Find where the given text appears and provide that cell's center as [X, Y] coordinate. 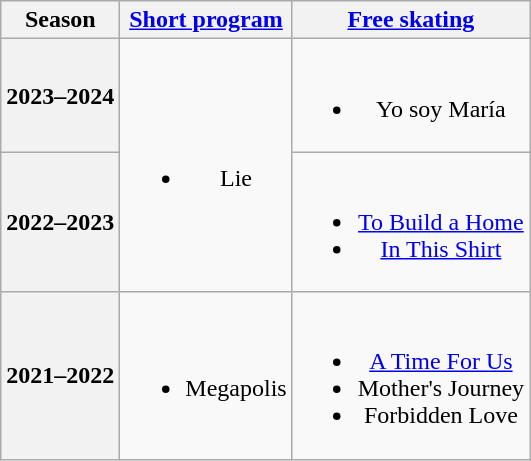
To Build a Home In This Shirt [410, 222]
2023–2024 [60, 96]
Season [60, 20]
Lie [206, 166]
2022–2023 [60, 222]
Free skating [410, 20]
A Time For Us Mother's Journey Forbidden Love [410, 376]
2021–2022 [60, 376]
Megapolis [206, 376]
Short program [206, 20]
Yo soy María [410, 96]
